Output the (x, y) coordinate of the center of the cell containing the given text.  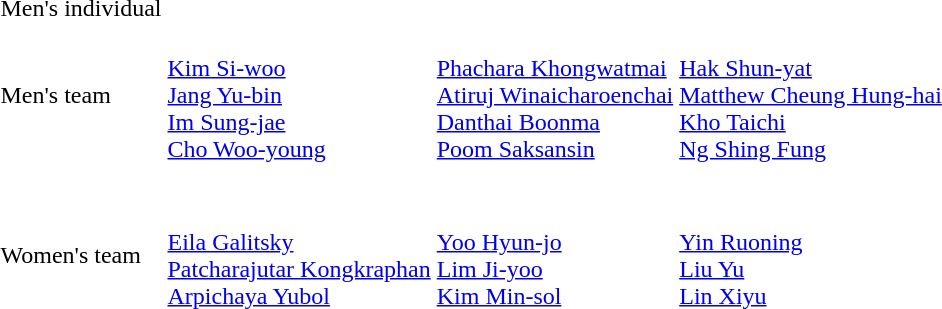
Phachara KhongwatmaiAtiruj WinaicharoenchaiDanthai BoonmaPoom Saksansin (555, 95)
Kim Si-wooJang Yu-binIm Sung-jaeCho Woo-young (299, 95)
